Locate the cell with the specified text and output its [x, y] center coordinate. 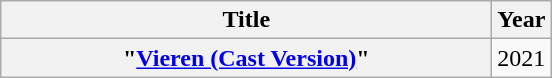
"Vieren (Cast Version)" [246, 58]
2021 [522, 58]
Year [522, 20]
Title [246, 20]
